Output the [x, y] coordinate of the center of the cell containing the given text.  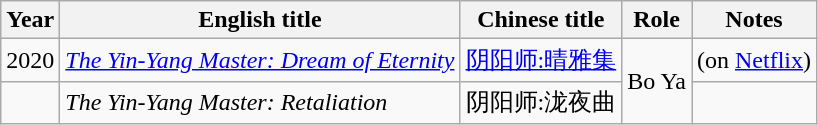
The Yin-Yang Master: Dream of Eternity [260, 60]
The Yin-Yang Master: Retaliation [260, 102]
English title [260, 20]
阴阳师:晴雅集 [541, 60]
阴阳师:泷夜曲 [541, 102]
Notes [754, 20]
Bo Ya [657, 82]
2020 [30, 60]
(on Netflix) [754, 60]
Year [30, 20]
Chinese title [541, 20]
Role [657, 20]
